Extract the [x, y] coordinate from the center of the cell holding the provided text.  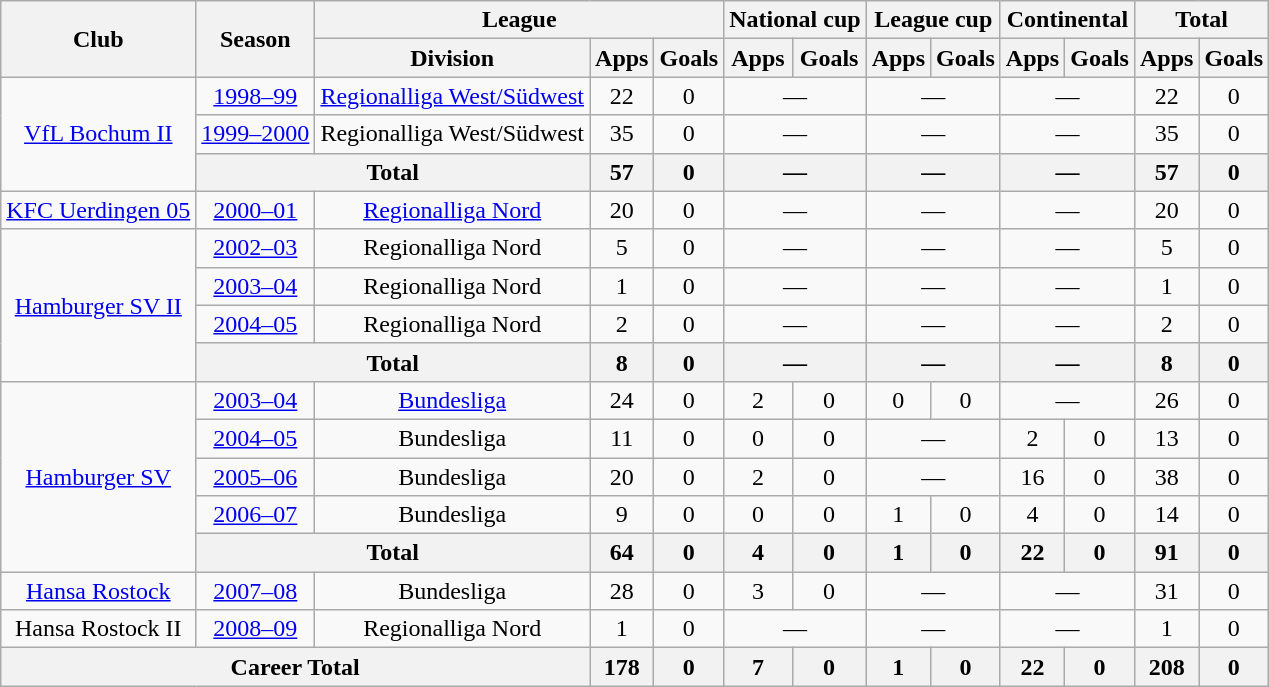
VfL Bochum II [98, 134]
24 [622, 400]
9 [622, 515]
91 [1166, 553]
3 [758, 591]
League [520, 20]
14 [1166, 515]
26 [1166, 400]
Hansa Rostock [98, 591]
2000–01 [256, 210]
31 [1166, 591]
2006–07 [256, 515]
Season [256, 39]
Career Total [296, 667]
Hamburger SV [98, 476]
KFC Uerdingen 05 [98, 210]
13 [1166, 438]
11 [622, 438]
Hansa Rostock II [98, 629]
64 [622, 553]
League cup [933, 20]
28 [622, 591]
16 [1032, 477]
2002–03 [256, 248]
7 [758, 667]
Hamburger SV II [98, 305]
208 [1166, 667]
National cup [795, 20]
2007–08 [256, 591]
1999–2000 [256, 134]
38 [1166, 477]
178 [622, 667]
2008–09 [256, 629]
1998–99 [256, 96]
Division [452, 58]
Club [98, 39]
Continental [1067, 20]
2005–06 [256, 477]
